Scan for the cell matching the given text and deliver its (x, y) coordinate at center. 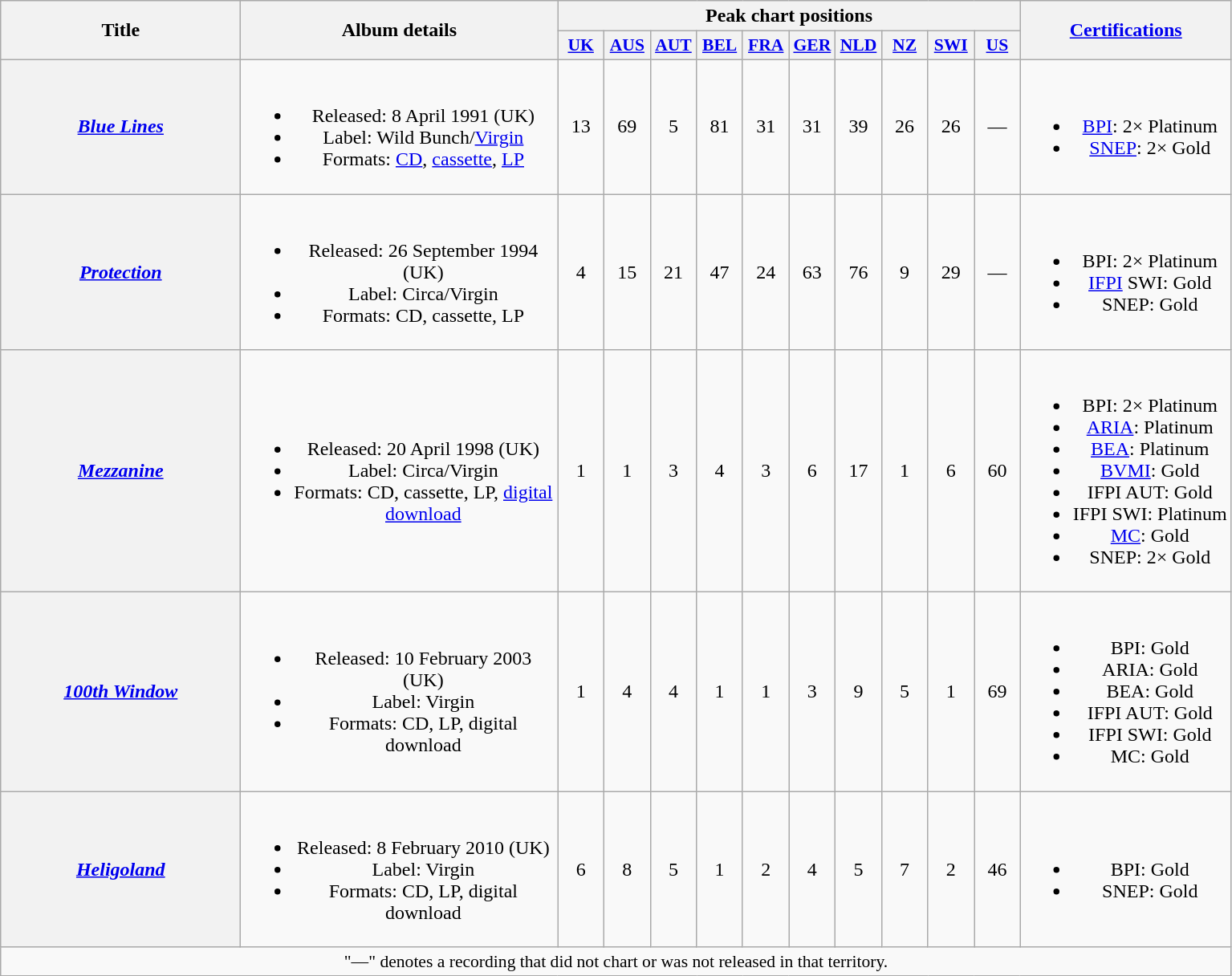
BPI: GoldSNEP: Gold (1125, 869)
81 (720, 127)
Released: 26 September 1994 (UK)Label: Circa/VirginFormats: CD, cassette, LP (400, 272)
Album details (400, 31)
21 (673, 272)
Released: 8 February 2010 (UK)Label: VirginFormats: CD, LP, digital download (400, 869)
BPI: GoldARIA: GoldBEA: GoldIFPI AUT: GoldIFPI SWI: GoldMC: Gold (1125, 692)
Released: 8 April 1991 (UK)Label: Wild Bunch/VirginFormats: CD, cassette, LP (400, 127)
46 (998, 869)
BPI: 2× PlatinumIFPI SWI: GoldSNEP: Gold (1125, 272)
Certifications (1125, 31)
US (998, 46)
24 (766, 272)
13 (581, 127)
UK (581, 46)
Blue Lines (120, 127)
Peak chart positions (789, 16)
Mezzanine (120, 471)
FRA (766, 46)
Title (120, 31)
76 (859, 272)
BPI: 2× PlatinumSNEP: 2× Gold (1125, 127)
NLD (859, 46)
BEL (720, 46)
AUS (628, 46)
NZ (905, 46)
Protection (120, 272)
7 (905, 869)
60 (998, 471)
GER (812, 46)
SWI (951, 46)
Released: 20 April 1998 (UK)Label: Circa/VirginFormats: CD, cassette, LP, digital download (400, 471)
100th Window (120, 692)
Heligoland (120, 869)
Released: 10 February 2003 (UK)Label: VirginFormats: CD, LP, digital download (400, 692)
47 (720, 272)
AUT (673, 46)
15 (628, 272)
17 (859, 471)
29 (951, 272)
63 (812, 272)
39 (859, 127)
"—" denotes a recording that did not chart or was not released in that territory. (616, 962)
BPI: 2× PlatinumARIA: PlatinumBEA: PlatinumBVMI: GoldIFPI AUT: GoldIFPI SWI: PlatinumMC: GoldSNEP: 2× Gold (1125, 471)
8 (628, 869)
